Scan for the cell matching the given text and deliver its (x, y) coordinate at center. 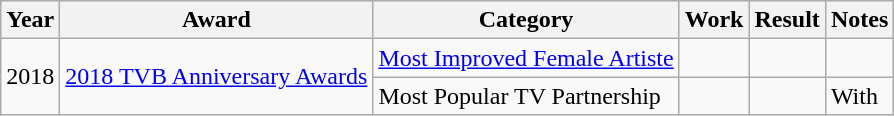
Work (714, 20)
Year (30, 20)
2018 (30, 77)
Most Improved Female Artiste (526, 58)
With (859, 96)
Notes (859, 20)
Category (526, 20)
Award (216, 20)
Most Popular TV Partnership (526, 96)
Result (787, 20)
2018 TVB Anniversary Awards (216, 77)
